Detect which cell encompasses the target text, then output its (x, y) center coordinate. 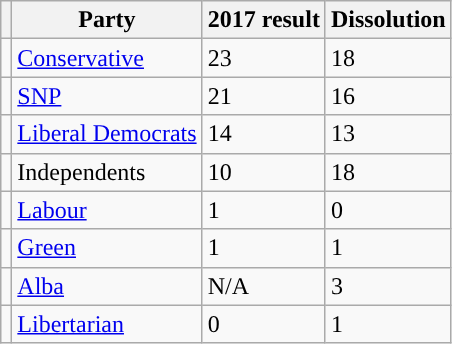
Dissolution (388, 20)
SNP (107, 96)
13 (388, 134)
21 (264, 96)
Liberal Democrats (107, 134)
16 (388, 96)
Conservative (107, 58)
Libertarian (107, 324)
Labour (107, 210)
N/A (264, 286)
14 (264, 134)
Independents (107, 172)
10 (264, 172)
2017 result (264, 20)
Alba (107, 286)
23 (264, 58)
Party (107, 20)
3 (388, 286)
Green (107, 248)
